From the cell containing the given text, extract its center point as [X, Y] coordinate. 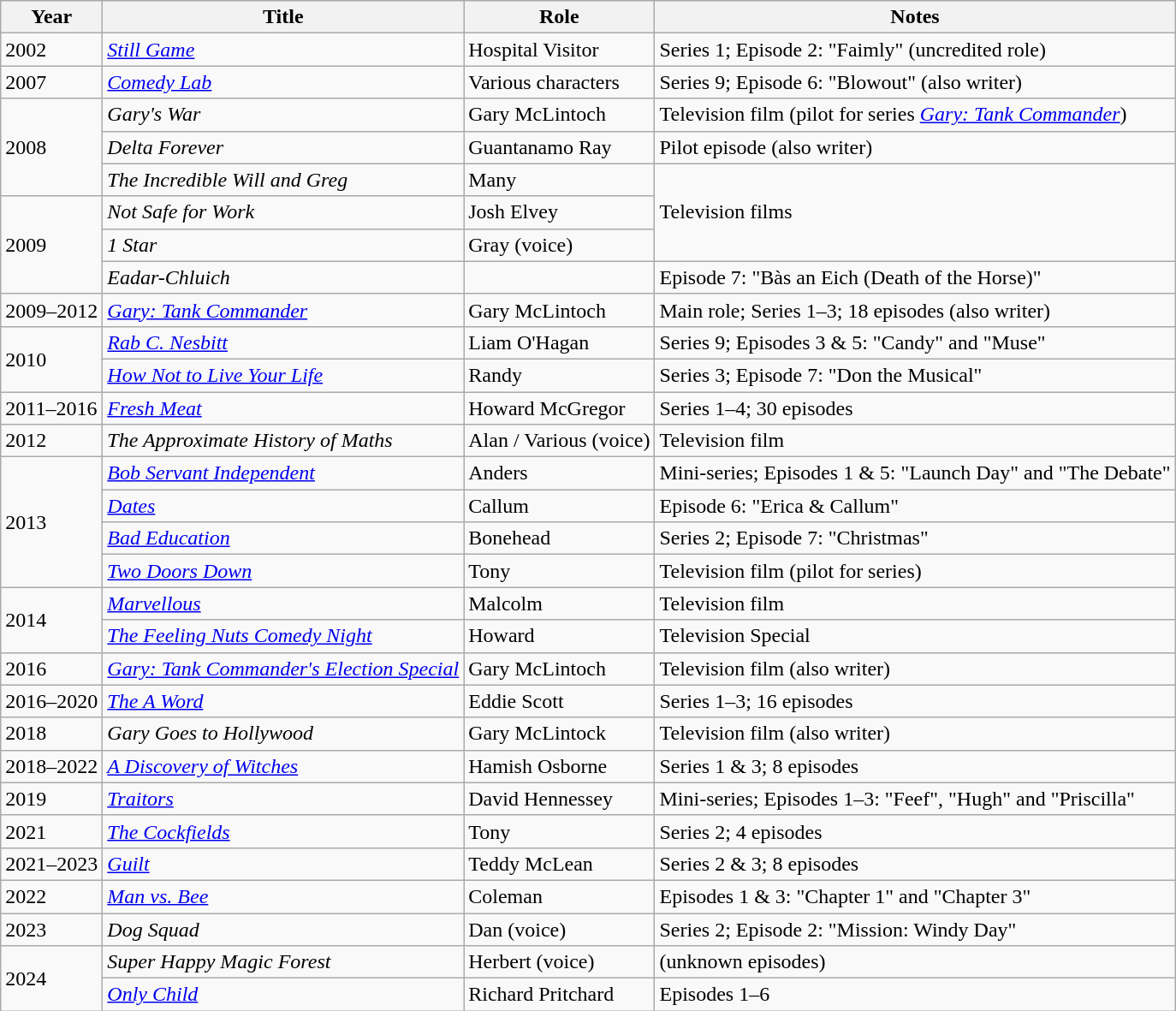
2002 [51, 50]
Series 2; Episode 7: "Christmas" [915, 538]
2021 [51, 831]
Gary: Tank Commander [283, 310]
2014 [51, 620]
2021–2023 [51, 864]
The Approximate History of Maths [283, 441]
Episodes 1 & 3: "Chapter 1" and "Chapter 3" [915, 896]
Episodes 1–6 [915, 995]
Role [560, 17]
Series 9; Episodes 3 & 5: "Candy" and "Muse" [915, 342]
Super Happy Magic Forest [283, 962]
Howard McGregor [560, 408]
Rab C. Nesbitt [283, 342]
How Not to Live Your Life [283, 375]
Bad Education [283, 538]
Alan / Various (voice) [560, 441]
2013 [51, 522]
Series 1; Episode 2: "Faimly" (uncredited role) [915, 50]
2022 [51, 896]
Anders [560, 473]
Not Safe for Work [283, 212]
Series 3; Episode 7: "Don the Musical" [915, 375]
Television Special [915, 636]
Liam O'Hagan [560, 342]
Series 2; 4 episodes [915, 831]
2011–2016 [51, 408]
2018–2022 [51, 766]
Bob Servant Independent [283, 473]
1 Star [283, 245]
Dog Squad [283, 929]
2012 [51, 441]
Eddie Scott [560, 701]
2010 [51, 359]
Television films [915, 212]
Only Child [283, 995]
2008 [51, 147]
Various characters [560, 82]
Malcolm [560, 604]
2016 [51, 669]
Josh Elvey [560, 212]
Delta Forever [283, 147]
Title [283, 17]
Richard Pritchard [560, 995]
Fresh Meat [283, 408]
2009–2012 [51, 310]
(unknown episodes) [915, 962]
Teddy McLean [560, 864]
Episode 6: "Erica & Callum" [915, 506]
Gary: Tank Commander's Election Special [283, 669]
2009 [51, 245]
Eadar-Chluich [283, 277]
The A Word [283, 701]
Episode 7: "Bàs an Eich (Death of the Horse)" [915, 277]
2023 [51, 929]
Guantanamo Ray [560, 147]
Notes [915, 17]
Year [51, 17]
Traitors [283, 799]
Series 9; Episode 6: "Blowout" (also writer) [915, 82]
Television film (pilot for series Gary: Tank Commander) [915, 115]
Series 1–3; 16 episodes [915, 701]
Television film (pilot for series) [915, 571]
2016–2020 [51, 701]
Randy [560, 375]
Hospital Visitor [560, 50]
Pilot episode (also writer) [915, 147]
Mini-series; Episodes 1–3: "Feef", "Hugh" and "Priscilla" [915, 799]
2018 [51, 734]
The Cockfields [283, 831]
Marvellous [283, 604]
A Discovery of Witches [283, 766]
Two Doors Down [283, 571]
Gary McLintock [560, 734]
Series 1–4; 30 episodes [915, 408]
Series 2 & 3; 8 episodes [915, 864]
Coleman [560, 896]
Series 1 & 3; 8 episodes [915, 766]
Howard [560, 636]
Hamish Osborne [560, 766]
2007 [51, 82]
Bonehead [560, 538]
Still Game [283, 50]
Callum [560, 506]
The Feeling Nuts Comedy Night [283, 636]
Herbert (voice) [560, 962]
2024 [51, 978]
Guilt [283, 864]
The Incredible Will and Greg [283, 180]
Gray (voice) [560, 245]
David Hennessey [560, 799]
Mini-series; Episodes 1 & 5: "Launch Day" and "The Debate" [915, 473]
Comedy Lab [283, 82]
Gary Goes to Hollywood [283, 734]
Main role; Series 1–3; 18 episodes (also writer) [915, 310]
Many [560, 180]
Man vs. Bee [283, 896]
2019 [51, 799]
Dates [283, 506]
Dan (voice) [560, 929]
Gary's War [283, 115]
Series 2; Episode 2: "Mission: Windy Day" [915, 929]
